Provide the [x, y] coordinate of the cell's center where the given text is located.  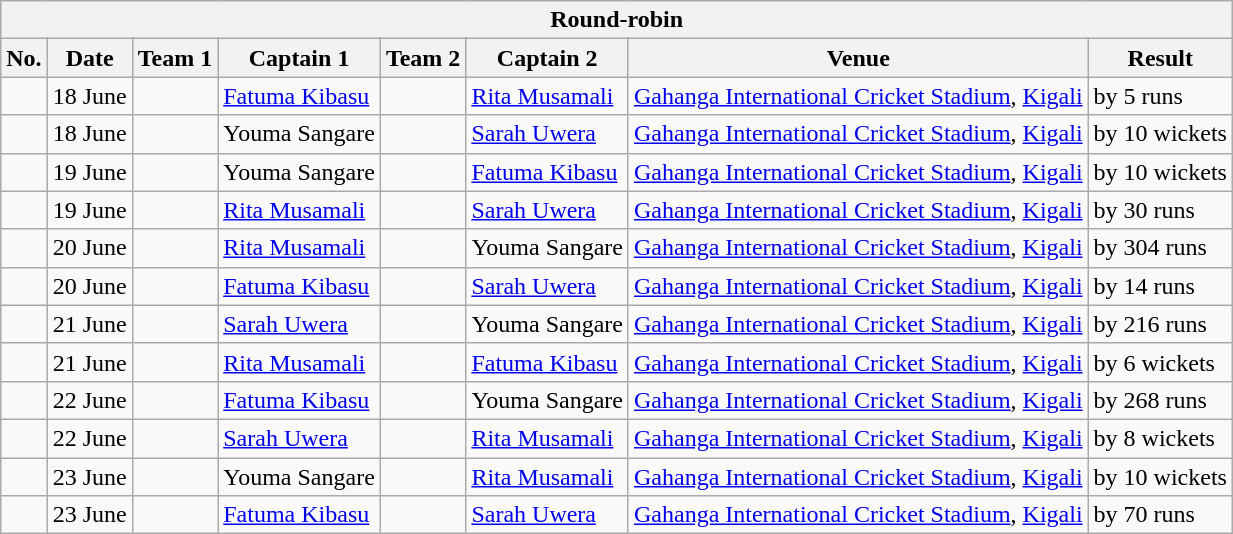
Date [90, 58]
by 5 runs [1160, 96]
by 268 runs [1160, 400]
Team 2 [423, 58]
by 216 runs [1160, 324]
Round-robin [617, 20]
by 6 wickets [1160, 362]
Captain 1 [300, 58]
Team 1 [175, 58]
by 304 runs [1160, 248]
Result [1160, 58]
by 30 runs [1160, 210]
Venue [858, 58]
No. [24, 58]
by 8 wickets [1160, 438]
by 14 runs [1160, 286]
Captain 2 [548, 58]
by 70 runs [1160, 515]
